Detect which cell encompasses the target text, then output its (X, Y) center coordinate. 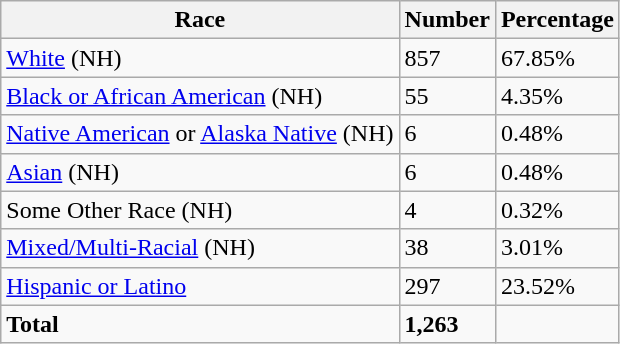
Some Other Race (NH) (200, 210)
55 (447, 96)
67.85% (557, 58)
0.32% (557, 210)
1,263 (447, 324)
Hispanic or Latino (200, 286)
857 (447, 58)
4 (447, 210)
Percentage (557, 20)
Mixed/Multi-Racial (NH) (200, 248)
Number (447, 20)
White (NH) (200, 58)
Race (200, 20)
38 (447, 248)
23.52% (557, 286)
Total (200, 324)
3.01% (557, 248)
Native American or Alaska Native (NH) (200, 134)
297 (447, 286)
4.35% (557, 96)
Asian (NH) (200, 172)
Black or African American (NH) (200, 96)
